Return the [x, y] coordinate for the center point of the cell that contains the specified text.  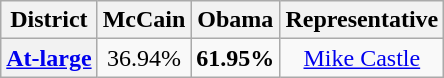
District [49, 20]
Obama [236, 20]
Mike Castle [362, 58]
61.95% [236, 58]
Representative [362, 20]
36.94% [144, 58]
McCain [144, 20]
At-large [49, 58]
